For the text-containing cell, return its midpoint in [X, Y] coordinate format. 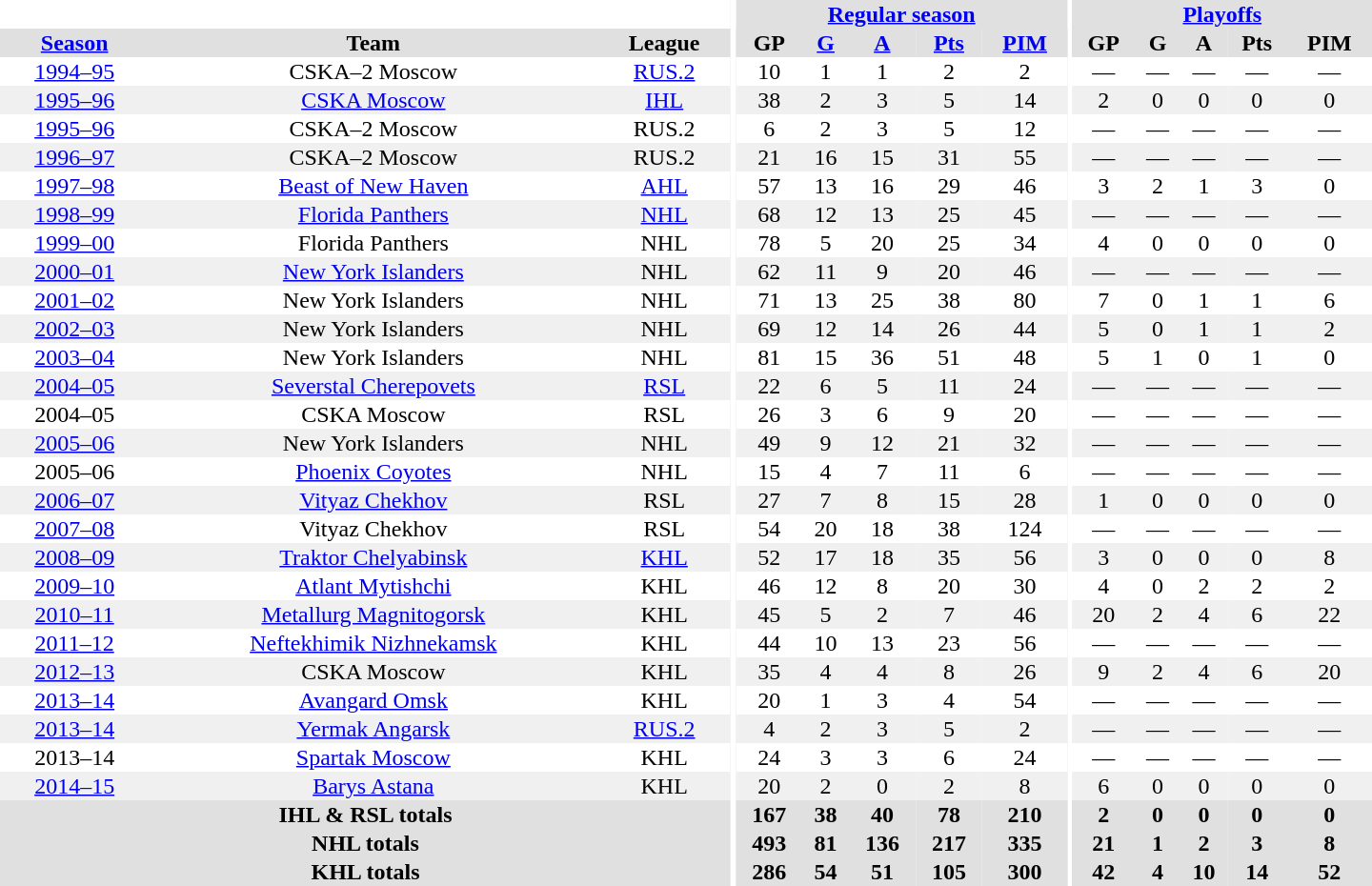
IHL [664, 100]
Beast of New Haven [373, 186]
49 [769, 443]
17 [825, 557]
136 [882, 843]
2008–09 [74, 557]
KHL totals [366, 872]
36 [882, 357]
1996–97 [74, 157]
493 [769, 843]
Yermak Angarsk [373, 729]
2006–07 [74, 500]
Avangard Omsk [373, 700]
2007–08 [74, 529]
Atlant Mytishchi [373, 586]
2011–12 [74, 643]
55 [1025, 157]
2002–03 [74, 329]
2014–15 [74, 786]
27 [769, 500]
2003–04 [74, 357]
2010–11 [74, 614]
2000–01 [74, 272]
210 [1025, 815]
124 [1025, 529]
34 [1025, 243]
69 [769, 329]
Neftekhimik Nizhnekamsk [373, 643]
71 [769, 300]
1998–99 [74, 214]
AHL [664, 186]
300 [1025, 872]
40 [882, 815]
68 [769, 214]
2012–13 [74, 672]
42 [1103, 872]
286 [769, 872]
Spartak Moscow [373, 757]
2009–10 [74, 586]
2001–02 [74, 300]
48 [1025, 357]
Barys Astana [373, 786]
217 [949, 843]
Team [373, 43]
62 [769, 272]
167 [769, 815]
23 [949, 643]
28 [1025, 500]
Traktor Chelyabinsk [373, 557]
Severstal Cherepovets [373, 386]
32 [1025, 443]
Season [74, 43]
Playoffs [1222, 14]
57 [769, 186]
1997–98 [74, 186]
1999–00 [74, 243]
IHL & RSL totals [366, 815]
NHL totals [366, 843]
League [664, 43]
30 [1025, 586]
31 [949, 157]
Phoenix Coyotes [373, 472]
80 [1025, 300]
Metallurg Magnitogorsk [373, 614]
1994–95 [74, 71]
105 [949, 872]
Regular season [901, 14]
29 [949, 186]
335 [1025, 843]
